Detect which cell encompasses the target text, then output its (x, y) center coordinate. 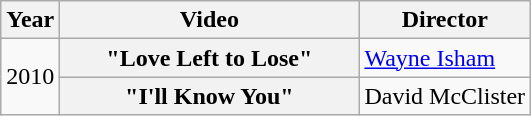
2010 (30, 77)
Video (210, 20)
"I'll Know You" (210, 96)
Year (30, 20)
"Love Left to Lose" (210, 58)
Wayne Isham (445, 58)
Director (445, 20)
David McClister (445, 96)
